Pinpoint the cell where the given text exists, returning its (x, y) midpoint coordinate. 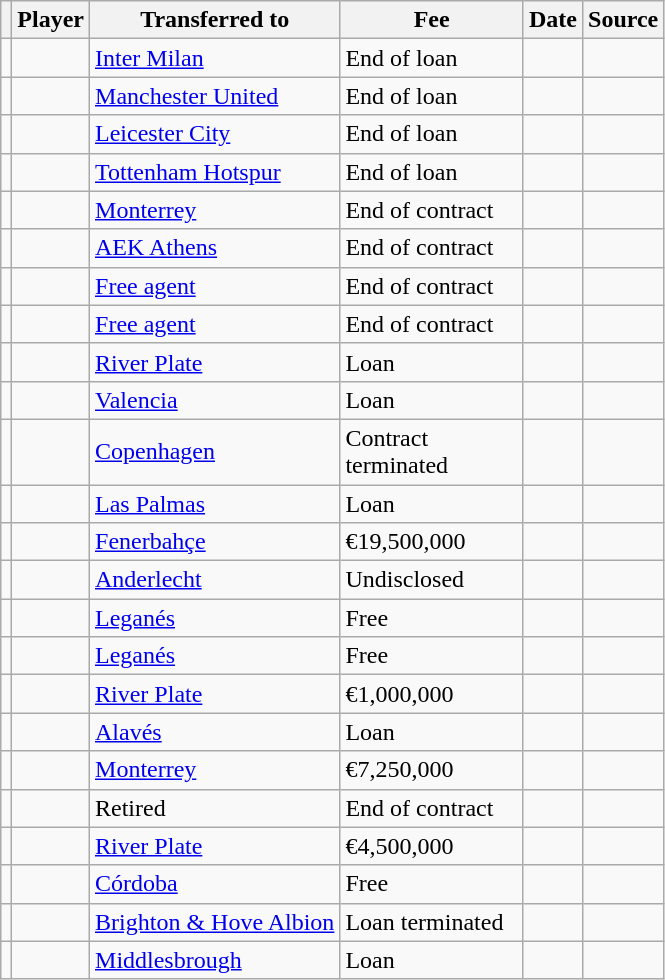
€7,250,000 (432, 770)
Alavés (215, 732)
Middlesbrough (215, 960)
Source (624, 20)
Tottenham Hotspur (215, 172)
Córdoba (215, 884)
Brighton & Hove Albion (215, 922)
Manchester United (215, 96)
Fenerbahçe (215, 542)
Leicester City (215, 134)
€4,500,000 (432, 846)
Player (51, 20)
AEK Athens (215, 248)
Las Palmas (215, 503)
Retired (215, 808)
€19,500,000 (432, 542)
Transferred to (215, 20)
Undisclosed (432, 580)
Anderlecht (215, 580)
Inter Milan (215, 58)
Valencia (215, 400)
Contract terminated (432, 452)
Copenhagen (215, 452)
Fee (432, 20)
€1,000,000 (432, 694)
Date (552, 20)
Loan terminated (432, 922)
